Determine the [X, Y] coordinate at the center of the cell enclosing the given text.  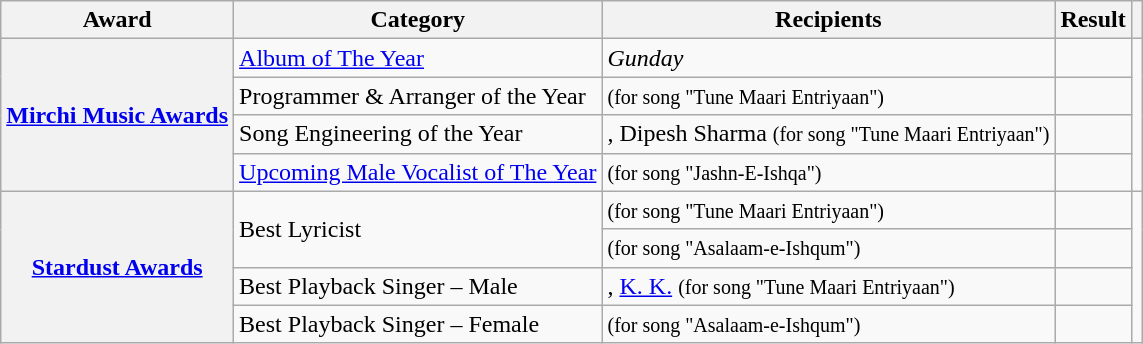
Best Playback Singer – Female [418, 324]
Best Lyricist [418, 229]
Award [118, 20]
Best Playback Singer – Male [418, 286]
Song Engineering of the Year [418, 134]
, Dipesh Sharma (for song "Tune Maari Entriyaan") [828, 134]
Category [418, 20]
Mirchi Music Awards [118, 115]
, K. K. (for song "Tune Maari Entriyaan") [828, 286]
Gunday [828, 58]
Result [1093, 20]
Album of The Year [418, 58]
Programmer & Arranger of the Year [418, 96]
(for song "Jashn-E-Ishqa") [828, 172]
Stardust Awards [118, 267]
Recipients [828, 20]
Upcoming Male Vocalist of The Year [418, 172]
